Find where the given text appears and provide that cell's center as [X, Y] coordinate. 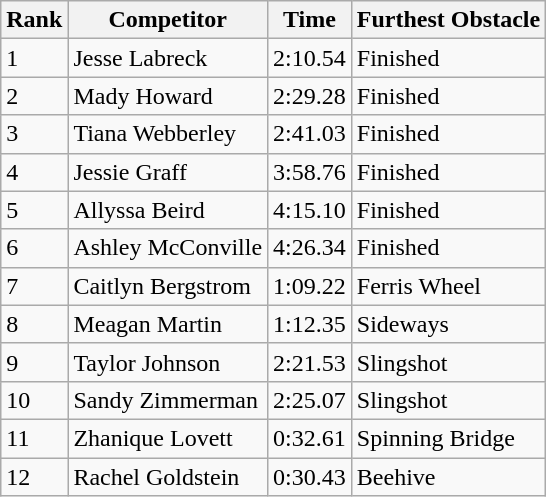
4:15.10 [310, 210]
1:12.35 [310, 324]
1 [34, 58]
Rachel Goldstein [168, 477]
2:21.53 [310, 362]
Tiana Webberley [168, 134]
11 [34, 438]
Caitlyn Bergstrom [168, 286]
Taylor Johnson [168, 362]
10 [34, 400]
4 [34, 172]
2:41.03 [310, 134]
1:09.22 [310, 286]
9 [34, 362]
Sandy Zimmerman [168, 400]
Time [310, 20]
Sideways [448, 324]
5 [34, 210]
Ashley McConville [168, 248]
6 [34, 248]
Ferris Wheel [448, 286]
Competitor [168, 20]
Beehive [448, 477]
8 [34, 324]
Furthest Obstacle [448, 20]
Jessie Graff [168, 172]
Spinning Bridge [448, 438]
3:58.76 [310, 172]
4:26.34 [310, 248]
Jesse Labreck [168, 58]
0:32.61 [310, 438]
12 [34, 477]
2:25.07 [310, 400]
2 [34, 96]
7 [34, 286]
0:30.43 [310, 477]
3 [34, 134]
Meagan Martin [168, 324]
Mady Howard [168, 96]
Rank [34, 20]
Zhanique Lovett [168, 438]
Allyssa Beird [168, 210]
2:10.54 [310, 58]
2:29.28 [310, 96]
